Detect which cell encompasses the target text, then output its [x, y] center coordinate. 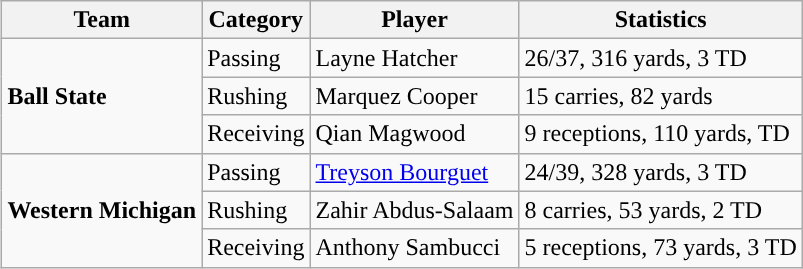
Team [102, 20]
5 receptions, 73 yards, 3 TD [660, 248]
Player [414, 20]
Statistics [660, 20]
15 carries, 82 yards [660, 96]
Zahir Abdus-Salaam [414, 210]
Ball State [102, 96]
Western Michigan [102, 210]
Category [256, 20]
8 carries, 53 yards, 2 TD [660, 210]
Marquez Cooper [414, 96]
24/39, 328 yards, 3 TD [660, 172]
9 receptions, 110 yards, TD [660, 134]
Anthony Sambucci [414, 248]
Layne Hatcher [414, 58]
26/37, 316 yards, 3 TD [660, 58]
Qian Magwood [414, 134]
Treyson Bourguet [414, 172]
